Scan for the cell matching the given text and deliver its (x, y) coordinate at center. 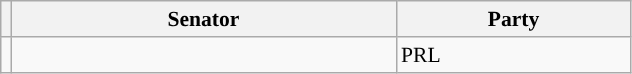
PRL (514, 55)
Party (514, 19)
Senator (204, 19)
